From the cell containing the given text, extract its center point as (X, Y) coordinate. 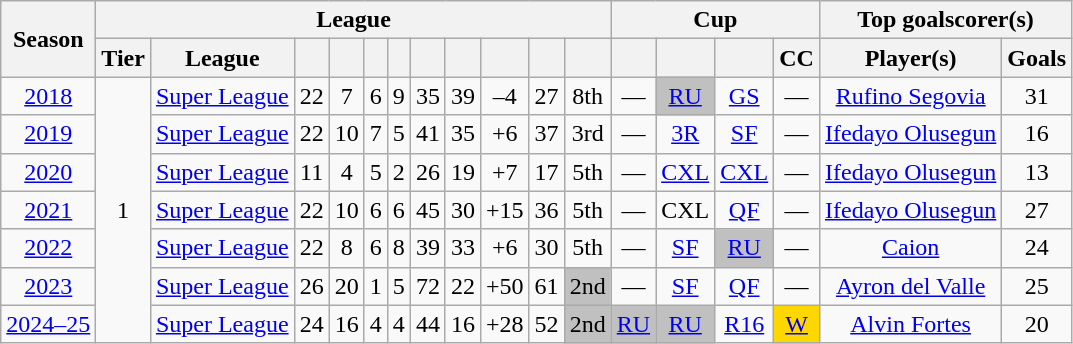
2023 (48, 286)
44 (428, 324)
3R (686, 134)
19 (462, 172)
R16 (744, 324)
Goals (1037, 58)
3rd (588, 134)
Alvin Fortes (910, 324)
2021 (48, 210)
9 (398, 96)
Top goalscorer(s) (945, 20)
GS (744, 96)
61 (546, 286)
45 (428, 210)
72 (428, 286)
Rufino Segovia (910, 96)
Cup (715, 20)
36 (546, 210)
8th (588, 96)
Caion (910, 248)
33 (462, 248)
+15 (504, 210)
2024–25 (48, 324)
Season (48, 39)
2019 (48, 134)
31 (1037, 96)
+28 (504, 324)
2 (398, 172)
+50 (504, 286)
17 (546, 172)
52 (546, 324)
25 (1037, 286)
W (797, 324)
Ayron del Valle (910, 286)
2020 (48, 172)
2018 (48, 96)
Player(s) (910, 58)
Tier (124, 58)
13 (1037, 172)
CC (797, 58)
+7 (504, 172)
11 (312, 172)
–4 (504, 96)
41 (428, 134)
37 (546, 134)
2022 (48, 248)
